Return (x, y) of the center of cell containing provided text 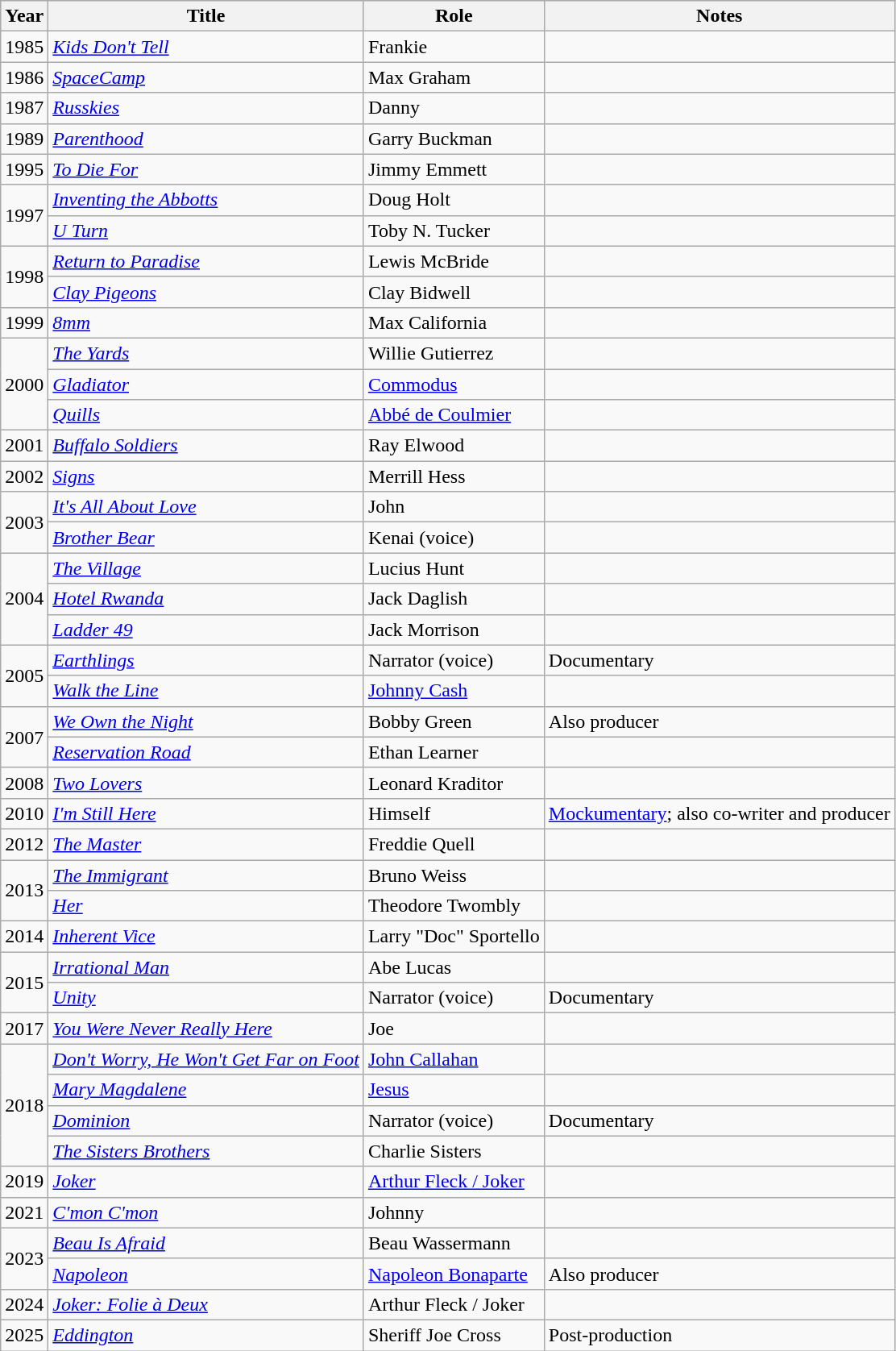
Freddie Quell (454, 844)
Joker (206, 1182)
Abe Lucas (454, 967)
Clay Pigeons (206, 292)
Commodus (454, 385)
Abbé de Coulmier (454, 415)
2004 (24, 599)
1989 (24, 139)
To Die For (206, 169)
Brother Bear (206, 538)
2024 (24, 1304)
Jack Daglish (454, 599)
Joe (454, 1029)
Larry "Doc" Sportello (454, 937)
2025 (24, 1335)
Jack Morrison (454, 630)
Jesus (454, 1090)
The Immigrant (206, 875)
Gladiator (206, 385)
Two Lovers (206, 783)
Eddington (206, 1335)
C'mon C'mon (206, 1212)
Sheriff Joe Cross (454, 1335)
The Village (206, 568)
Lucius Hunt (454, 568)
Mockumentary; also co-writer and producer (719, 813)
It's All About Love (206, 507)
Danny (454, 108)
Johnny Cash (454, 691)
Reservation Road (206, 752)
2001 (24, 446)
Notes (719, 16)
2002 (24, 476)
I'm Still Here (206, 813)
1998 (24, 276)
Theodore Twombly (454, 906)
8mm (206, 322)
Merrill Hess (454, 476)
U Turn (206, 231)
Inventing the Abbotts (206, 200)
Napoleon (206, 1274)
Bruno Weiss (454, 875)
2000 (24, 384)
2021 (24, 1212)
Joker: Folie à Deux (206, 1304)
2018 (24, 1105)
Title (206, 16)
Inherent Vice (206, 937)
Clay Bidwell (454, 292)
Johnny (454, 1212)
Earthlings (206, 660)
Her (206, 906)
Return to Paradise (206, 261)
The Yards (206, 353)
Hotel Rwanda (206, 599)
Ray Elwood (454, 446)
Unity (206, 998)
Himself (454, 813)
Charlie Sisters (454, 1151)
Lewis McBride (454, 261)
Year (24, 16)
Garry Buckman (454, 139)
1997 (24, 215)
SpaceCamp (206, 77)
Max Graham (454, 77)
2003 (24, 522)
Quills (206, 415)
Ethan Learner (454, 752)
Frankie (454, 47)
1987 (24, 108)
Beau Wassermann (454, 1243)
2017 (24, 1029)
1999 (24, 322)
Post-production (719, 1335)
Jimmy Emmett (454, 169)
2008 (24, 783)
Napoleon Bonaparte (454, 1274)
Ladder 49 (206, 630)
We Own the Night (206, 721)
John Callahan (454, 1059)
2015 (24, 983)
2007 (24, 737)
Don't Worry, He Won't Get Far on Foot (206, 1059)
2019 (24, 1182)
Russkies (206, 108)
The Sisters Brothers (206, 1151)
1985 (24, 47)
Toby N. Tucker (454, 231)
The Master (206, 844)
Dominion (206, 1120)
Willie Gutierrez (454, 353)
2010 (24, 813)
2005 (24, 675)
You Were Never Really Here (206, 1029)
1986 (24, 77)
Max California (454, 322)
2012 (24, 844)
Leonard Kraditor (454, 783)
2023 (24, 1258)
Role (454, 16)
John (454, 507)
Beau Is Afraid (206, 1243)
1995 (24, 169)
Mary Magdalene (206, 1090)
Bobby Green (454, 721)
Signs (206, 476)
Kenai (voice) (454, 538)
2013 (24, 890)
Parenthood (206, 139)
2014 (24, 937)
Buffalo Soldiers (206, 446)
Walk the Line (206, 691)
Kids Don't Tell (206, 47)
Doug Holt (454, 200)
Irrational Man (206, 967)
